Locate the cell with the specified text and output its [x, y] center coordinate. 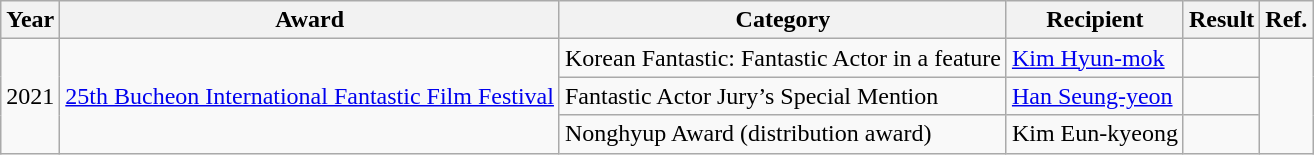
Kim Hyun-mok [1094, 58]
Nonghyup Award (distribution award) [782, 134]
Award [310, 20]
Recipient [1094, 20]
25th Bucheon International Fantastic Film Festival [310, 96]
Han Seung-yeon [1094, 96]
Korean Fantastic: Fantastic Actor in a feature [782, 58]
Ref. [1286, 20]
Category [782, 20]
2021 [30, 96]
Year [30, 20]
Fantastic Actor Jury’s Special Mention [782, 96]
Result [1221, 20]
Kim Eun-kyeong [1094, 134]
